Search for the cell housing the specified text and yield its [x, y] center coordinate. 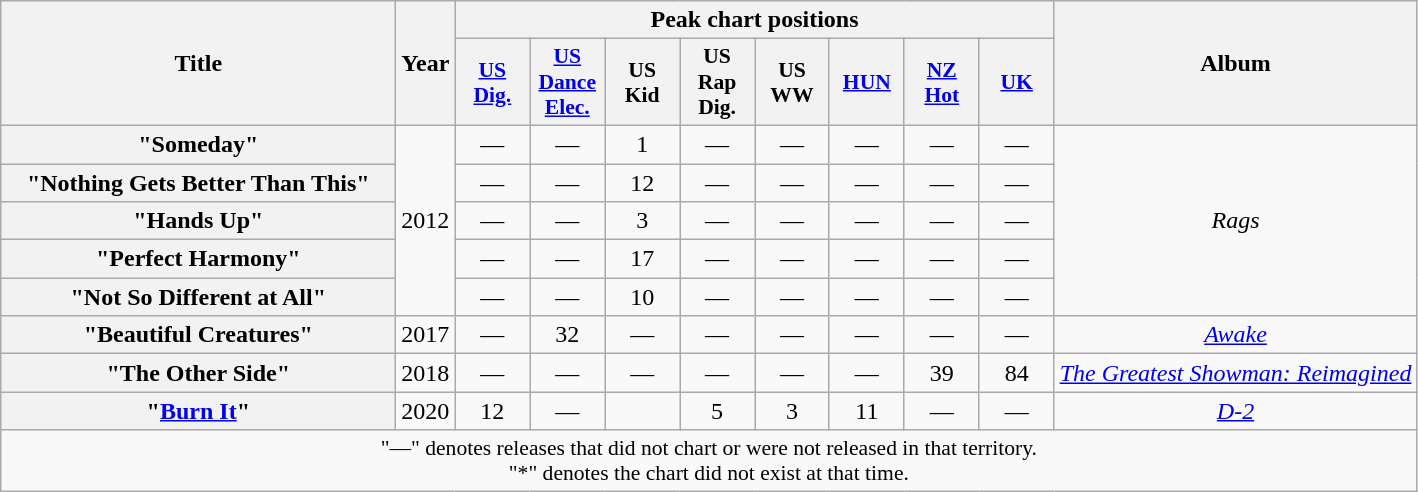
"Nothing Gets Better Than This" [198, 183]
Year [426, 64]
2017 [426, 335]
"The Other Side" [198, 373]
Rags [1236, 220]
2012 [426, 220]
NZHot [942, 82]
D-2 [1236, 411]
32 [568, 335]
"Not So Different at All" [198, 297]
USDance Elec. [568, 82]
"—" denotes releases that did not chart or were not released in that territory."*" denotes the chart did not exist at that time. [709, 460]
"Someday" [198, 144]
The Greatest Showman: Reimagined [1236, 373]
1 [642, 144]
Album [1236, 64]
5 [718, 411]
10 [642, 297]
Awake [1236, 335]
2018 [426, 373]
"Burn It" [198, 411]
USWW [792, 82]
USKid [642, 82]
"Hands Up" [198, 221]
84 [1016, 373]
USRap Dig. [718, 82]
UK [1016, 82]
2020 [426, 411]
Peak chart positions [754, 20]
Title [198, 64]
"Perfect Harmony" [198, 259]
USDig. [492, 82]
HUN [866, 82]
17 [642, 259]
11 [866, 411]
"Beautiful Creatures" [198, 335]
39 [942, 373]
